Return [X, Y] of the center of cell containing provided text 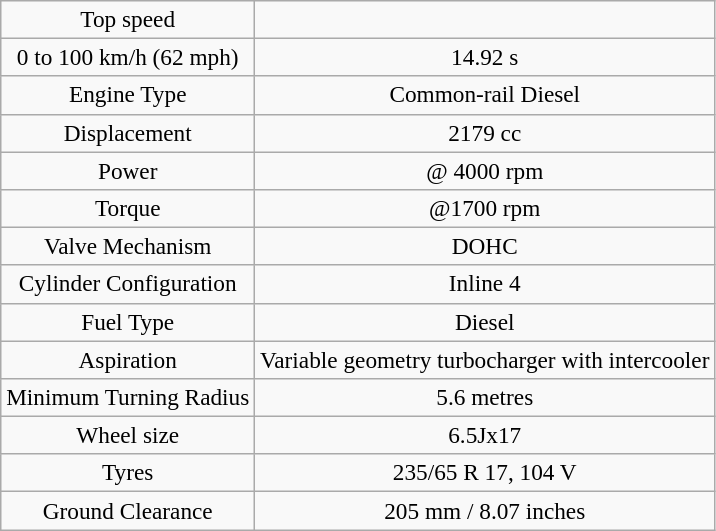
Displacement [128, 133]
235/65 R 17, 104 V [485, 473]
@1700 rpm [485, 208]
Valve Mechanism [128, 246]
Variable geometry turbocharger with intercooler [485, 359]
Torque [128, 208]
Tyres [128, 473]
5.6 metres [485, 397]
Fuel Type [128, 322]
Power [128, 170]
Aspiration [128, 359]
@ 4000 rpm [485, 170]
Minimum Turning Radius [128, 397]
Inline 4 [485, 284]
Ground Clearance [128, 510]
0 to 100 km/h (62 mph) [128, 57]
DOHC [485, 246]
Top speed [128, 19]
205 mm / 8.07 inches [485, 510]
14.92 s [485, 57]
Diesel [485, 322]
Wheel size [128, 435]
Cylinder Configuration [128, 284]
6.5Jx17 [485, 435]
Common-rail Diesel [485, 95]
Engine Type [128, 95]
2179 cc [485, 133]
